Detect which cell encompasses the target text, then output its (X, Y) center coordinate. 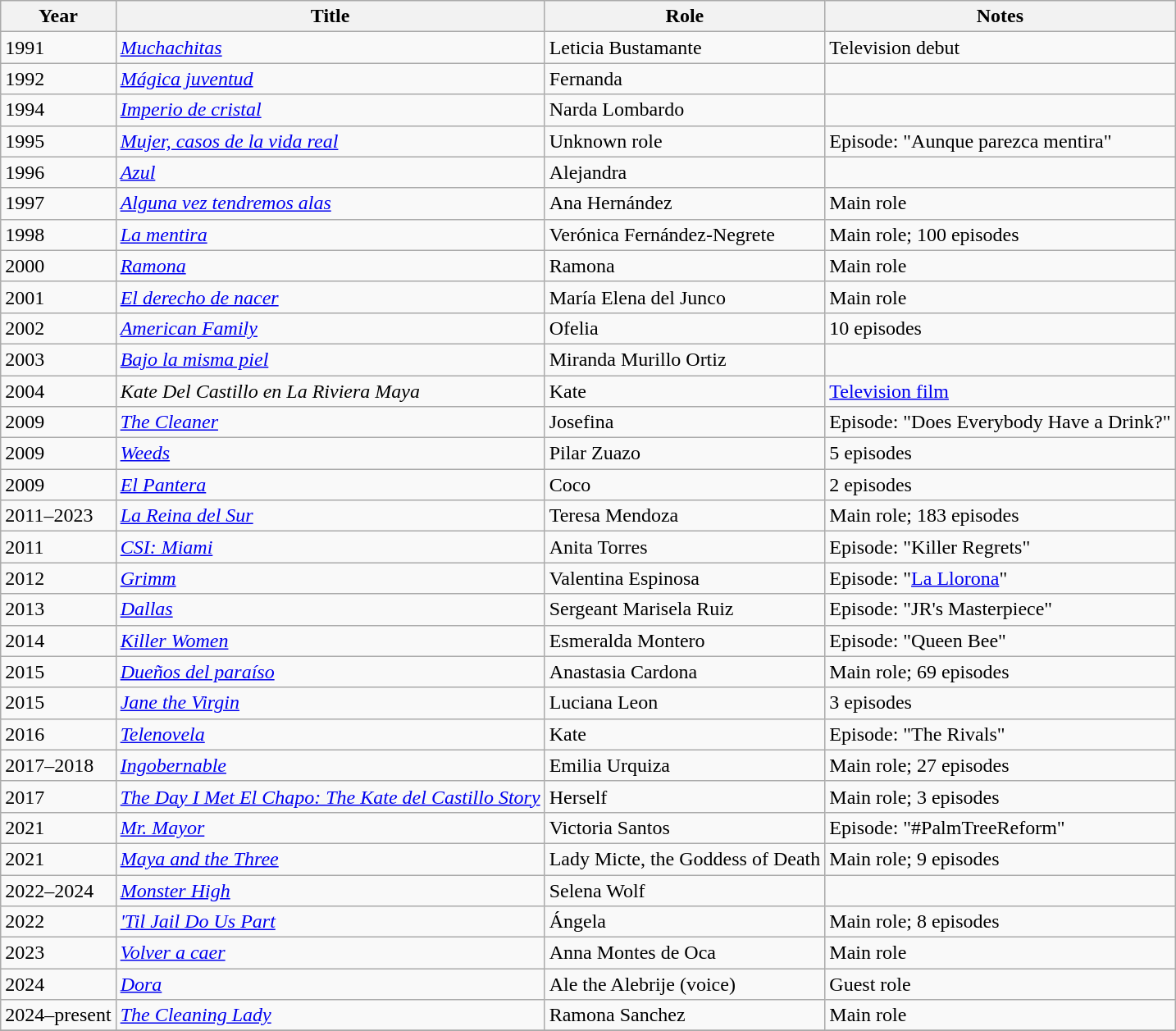
Notes (1001, 16)
2017–2018 (58, 765)
Dallas (330, 609)
2024–present (58, 1015)
Killer Women (330, 641)
Selena Wolf (685, 890)
1997 (58, 203)
10 episodes (1001, 328)
Leticia Bustamante (685, 48)
Dueños del paraíso (330, 672)
Verónica Fernández-Negrete (685, 235)
Ale the Alebrije (voice) (685, 984)
Imperio de cristal (330, 110)
Ofelia (685, 328)
Main role; 3 episodes (1001, 796)
Kate Del Castillo en La Riviera Maya (330, 391)
2017 (58, 796)
3 episodes (1001, 703)
Bajo la misma piel (330, 359)
1995 (58, 141)
Main role; 69 episodes (1001, 672)
Anastasia Cardona (685, 672)
Title (330, 16)
Jane the Virgin (330, 703)
Alguna vez tendremos alas (330, 203)
Lady Micte, the Goddess of Death (685, 859)
Main role; 9 episodes (1001, 859)
El Pantera (330, 485)
Anna Montes de Oca (685, 953)
Main role; 27 episodes (1001, 765)
Alejandra (685, 172)
2016 (58, 734)
Pilar Zuazo (685, 454)
2002 (58, 328)
Year (58, 16)
Fernanda (685, 79)
The Cleaner (330, 422)
Volver a caer (330, 953)
1994 (58, 110)
Luciana Leon (685, 703)
Valentina Espinosa (685, 578)
Role (685, 16)
2023 (58, 953)
Ana Hernández (685, 203)
2001 (58, 297)
Guest role (1001, 984)
Teresa Mendoza (685, 516)
Episode: "#PalmTreeReform" (1001, 828)
Miranda Murillo Ortiz (685, 359)
5 episodes (1001, 454)
1991 (58, 48)
Ramona Sanchez (685, 1015)
1992 (58, 79)
Narda Lombardo (685, 110)
El derecho de nacer (330, 297)
2004 (58, 391)
Anita Torres (685, 547)
Weeds (330, 454)
Unknown role (685, 141)
2011–2023 (58, 516)
Emilia Urquiza (685, 765)
Victoria Santos (685, 828)
The Cleaning Lady (330, 1015)
Episode: "Aunque parezca mentira" (1001, 141)
La Reina del Sur (330, 516)
Mujer, casos de la vida real (330, 141)
2003 (58, 359)
Episode: "Does Everybody Have a Drink?" (1001, 422)
2024 (58, 984)
Azul (330, 172)
2022 (58, 922)
American Family (330, 328)
Josefina (685, 422)
Maya and the Three (330, 859)
Telenovela (330, 734)
Main role; 183 episodes (1001, 516)
Grimm (330, 578)
Episode: "The Rivals" (1001, 734)
Main role; 100 episodes (1001, 235)
Main role; 8 episodes (1001, 922)
CSI: Miami (330, 547)
La mentira (330, 235)
María Elena del Junco (685, 297)
2 episodes (1001, 485)
Herself (685, 796)
2013 (58, 609)
Ángela (685, 922)
Coco (685, 485)
Television film (1001, 391)
Episode: "Killer Regrets" (1001, 547)
Mágica juventud (330, 79)
'Til Jail Do Us Part (330, 922)
Ingobernable (330, 765)
Sergeant Marisela Ruiz (685, 609)
Episode: "Queen Bee" (1001, 641)
2012 (58, 578)
Television debut (1001, 48)
1998 (58, 235)
Episode: "La Llorona" (1001, 578)
Mr. Mayor (330, 828)
2000 (58, 266)
Monster High (330, 890)
Esmeralda Montero (685, 641)
1996 (58, 172)
Dora (330, 984)
2014 (58, 641)
Muchachitas (330, 48)
2022–2024 (58, 890)
The Day I Met El Chapo: The Kate del Castillo Story (330, 796)
2011 (58, 547)
Episode: "JR's Masterpiece" (1001, 609)
